Locate the cell with the specified text and output its (X, Y) center coordinate. 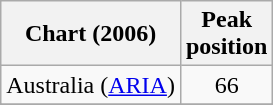
Australia (ARIA) (91, 85)
66 (226, 85)
Chart (2006) (91, 34)
Peakposition (226, 34)
